Return the (x, y) coordinate for the center point of the cell that contains the specified text.  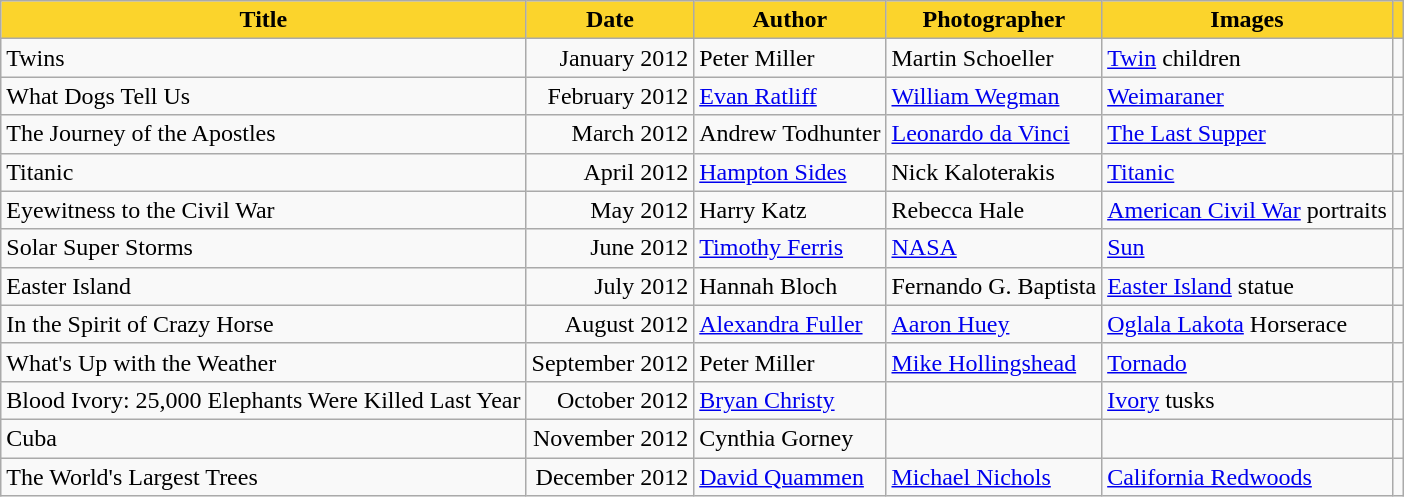
August 2012 (610, 324)
September 2012 (610, 362)
What Dogs Tell Us (264, 96)
Eyewitness to the Civil War (264, 210)
Michael Nichols (994, 477)
Photographer (994, 20)
William Wegman (994, 96)
Rebecca Hale (994, 210)
March 2012 (610, 134)
Evan Ratliff (790, 96)
November 2012 (610, 438)
Mike Hollingshead (994, 362)
Weimaraner (1248, 96)
Andrew Todhunter (790, 134)
In the Spirit of Crazy Horse (264, 324)
Leonardo da Vinci (994, 134)
Cynthia Gorney (790, 438)
May 2012 (610, 210)
The World's Largest Trees (264, 477)
Oglala Lakota Horserace (1248, 324)
Nick Kaloterakis (994, 172)
July 2012 (610, 286)
Sun (1248, 248)
Easter Island (264, 286)
January 2012 (610, 58)
Fernando G. Baptista (994, 286)
The Journey of the Apostles (264, 134)
NASA (994, 248)
David Quammen (790, 477)
October 2012 (610, 400)
The Last Supper (1248, 134)
Harry Katz (790, 210)
Solar Super Storms (264, 248)
Title (264, 20)
What's Up with the Weather (264, 362)
Easter Island statue (1248, 286)
Aaron Huey (994, 324)
Date (610, 20)
Images (1248, 20)
December 2012 (610, 477)
Hannah Bloch (790, 286)
February 2012 (610, 96)
Blood Ivory: 25,000 Elephants Were Killed Last Year (264, 400)
American Civil War portraits (1248, 210)
April 2012 (610, 172)
June 2012 (610, 248)
Ivory tusks (1248, 400)
Author (790, 20)
Twin children (1248, 58)
Hampton Sides (790, 172)
Alexandra Fuller (790, 324)
Martin Schoeller (994, 58)
Tornado (1248, 362)
Twins (264, 58)
California Redwoods (1248, 477)
Bryan Christy (790, 400)
Timothy Ferris (790, 248)
Cuba (264, 438)
